Return [x, y] of the center of cell containing provided text 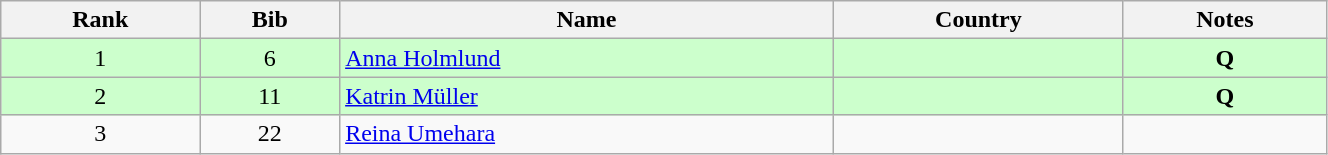
Anna Holmlund [587, 58]
Rank [100, 20]
1 [100, 58]
Notes [1224, 20]
Name [587, 20]
Country [978, 20]
Bib [270, 20]
11 [270, 96]
Reina Umehara [587, 134]
6 [270, 58]
3 [100, 134]
Katrin Müller [587, 96]
22 [270, 134]
2 [100, 96]
